Search for the cell housing the specified text and yield its (X, Y) center coordinate. 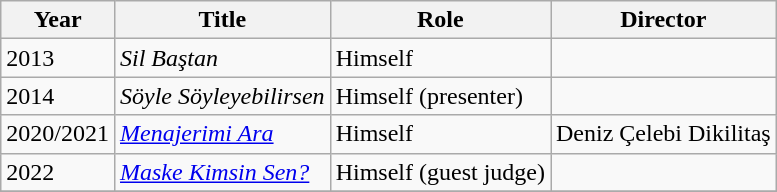
Year (58, 20)
Deniz Çelebi Dikilitaş (663, 134)
Söyle Söyleyebilirsen (222, 96)
2013 (58, 58)
2014 (58, 96)
2022 (58, 172)
Title (222, 20)
Sil Baştan (222, 58)
Himself (presenter) (440, 96)
Menajerimi Ara (222, 134)
Maske Kimsin Sen? (222, 172)
Director (663, 20)
2020/2021 (58, 134)
Role (440, 20)
Himself (guest judge) (440, 172)
